From the cell containing the given text, extract its center point as (X, Y) coordinate. 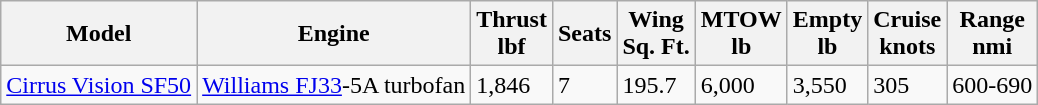
Emptylb (827, 34)
Cirrus Vision SF50 (99, 85)
Seats (584, 34)
3,550 (827, 85)
WingSq. Ft. (656, 34)
1,846 (512, 85)
Thrustlbf (512, 34)
7 (584, 85)
600-690 (992, 85)
195.7 (656, 85)
Williams FJ33-5A turbofan (334, 85)
Engine (334, 34)
Model (99, 34)
Rangenmi (992, 34)
Cruiseknots (908, 34)
6,000 (741, 85)
305 (908, 85)
MTOWlb (741, 34)
